Find where the given text appears and provide that cell's center as (X, Y) coordinate. 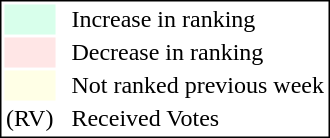
(RV) (29, 119)
Not ranked previous week (198, 85)
Increase in ranking (198, 19)
Received Votes (198, 119)
Decrease in ranking (198, 53)
